Search for the cell housing the specified text and yield its [X, Y] center coordinate. 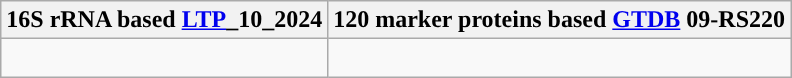
16S rRNA based LTP_10_2024 [164, 20]
120 marker proteins based GTDB 09-RS220 [560, 20]
